Search for the cell housing the specified text and yield its [X, Y] center coordinate. 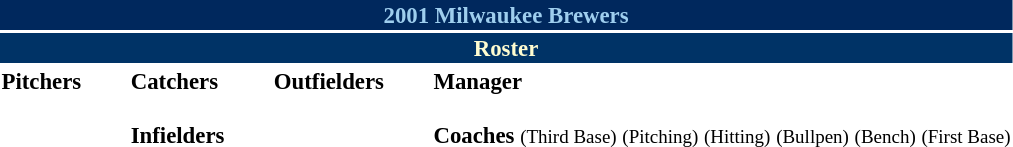
2001 Milwaukee Brewers [506, 15]
Roster [506, 48]
